Return [X, Y] of the center of cell containing provided text 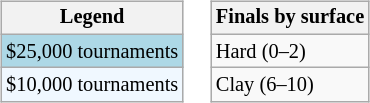
Legend [92, 18]
$10,000 tournaments [92, 85]
Finals by surface [290, 18]
Clay (6–10) [290, 85]
$25,000 tournaments [92, 51]
Hard (0–2) [290, 51]
